Return the (X, Y) coordinate for the center point of the cell that contains the specified text.  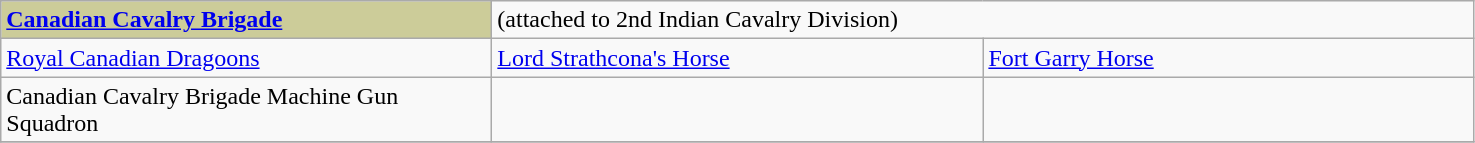
Fort Garry Horse (1228, 58)
(attached to 2nd Indian Cavalry Division) (983, 20)
Lord Strathcona's Horse (738, 58)
Canadian Cavalry Brigade Machine Gun Squadron (246, 110)
Royal Canadian Dragoons (246, 58)
Canadian Cavalry Brigade (246, 20)
